Locate the cell with the specified text and output its (x, y) center coordinate. 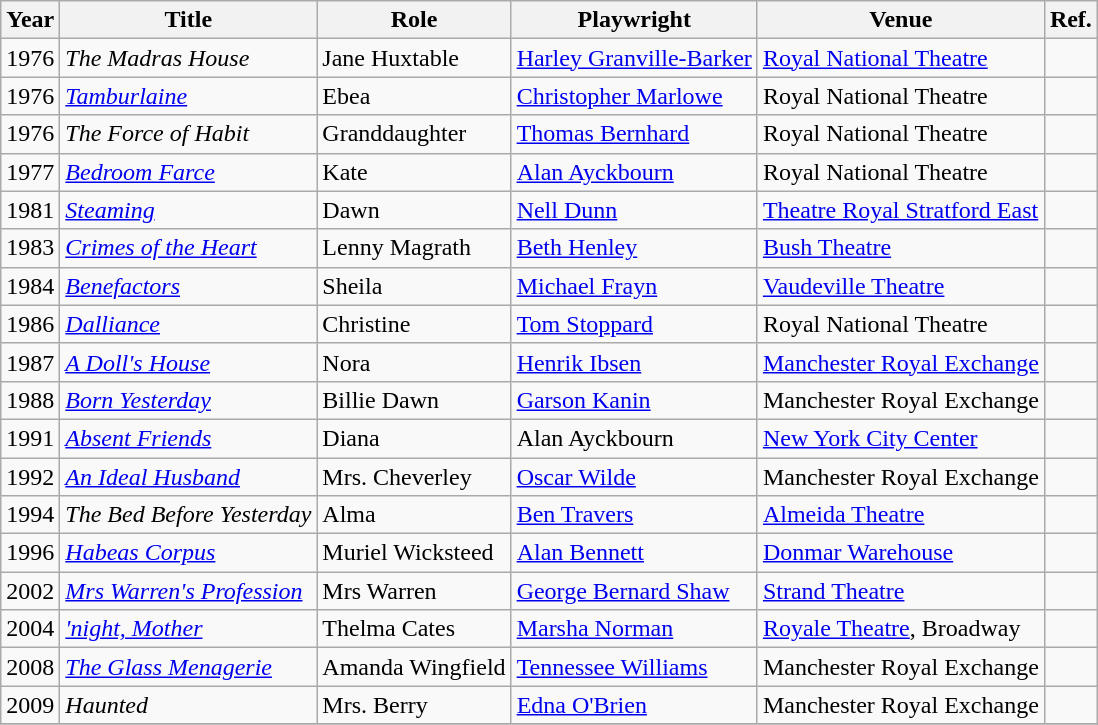
Benefactors (188, 286)
Crimes of the Heart (188, 248)
Diana (414, 438)
1984 (30, 286)
2008 (30, 667)
Lenny Magrath (414, 248)
1992 (30, 477)
Edna O'Brien (634, 705)
Muriel Wicksteed (414, 553)
A Doll's House (188, 362)
Ebea (414, 96)
Nora (414, 362)
Ben Travers (634, 515)
1991 (30, 438)
2009 (30, 705)
Almeida Theatre (900, 515)
Venue (900, 20)
1988 (30, 400)
Garson Kanin (634, 400)
The Bed Before Yesterday (188, 515)
Mrs. Berry (414, 705)
Ref. (1070, 20)
Kate (414, 172)
Bedroom Farce (188, 172)
Title (188, 20)
Bush Theatre (900, 248)
Steaming (188, 210)
Christine (414, 324)
Thelma Cates (414, 629)
2002 (30, 591)
An Ideal Husband (188, 477)
The Madras House (188, 58)
Haunted (188, 705)
Mrs Warren's Profession (188, 591)
1987 (30, 362)
Dawn (414, 210)
Oscar Wilde (634, 477)
Harley Granville-Barker (634, 58)
Jane Huxtable (414, 58)
Royale Theatre, Broadway (900, 629)
1996 (30, 553)
Henrik Ibsen (634, 362)
Marsha Norman (634, 629)
Tamburlaine (188, 96)
The Force of Habit (188, 134)
Tennessee Williams (634, 667)
Nell Dunn (634, 210)
'night, Mother (188, 629)
1986 (30, 324)
Billie Dawn (414, 400)
Strand Theatre (900, 591)
1983 (30, 248)
Amanda Wingfield (414, 667)
1977 (30, 172)
Granddaughter (414, 134)
2004 (30, 629)
Role (414, 20)
Absent Friends (188, 438)
Alma (414, 515)
Tom Stoppard (634, 324)
The Glass Menagerie (188, 667)
Thomas Bernhard (634, 134)
Year (30, 20)
Theatre Royal Stratford East (900, 210)
Mrs Warren (414, 591)
George Bernard Shaw (634, 591)
Playwright (634, 20)
Alan Bennett (634, 553)
Vaudeville Theatre (900, 286)
New York City Center (900, 438)
Sheila (414, 286)
Christopher Marlowe (634, 96)
Beth Henley (634, 248)
Donmar Warehouse (900, 553)
Michael Frayn (634, 286)
Habeas Corpus (188, 553)
1981 (30, 210)
1994 (30, 515)
Mrs. Cheverley (414, 477)
Dalliance (188, 324)
Born Yesterday (188, 400)
